Output the [X, Y] coordinate of the center of the cell containing the given text.  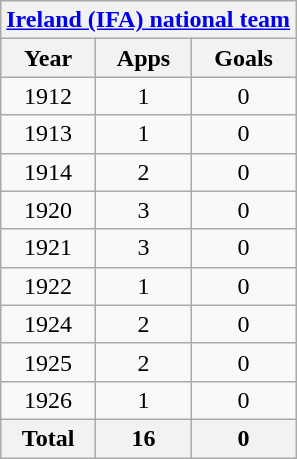
Ireland (IFA) national team [148, 20]
1914 [48, 172]
Apps [143, 58]
1925 [48, 362]
1913 [48, 134]
1922 [48, 286]
16 [143, 438]
1920 [48, 210]
Year [48, 58]
1912 [48, 96]
1924 [48, 324]
Goals [244, 58]
1921 [48, 248]
Total [48, 438]
1926 [48, 400]
